Identify which cell holds the provided text, then report its (x, y) central coordinate. 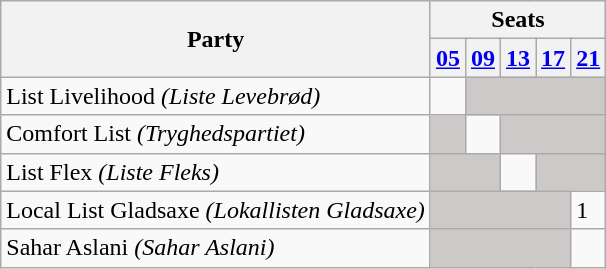
17 (554, 58)
Party (216, 39)
09 (482, 58)
Seats (518, 20)
List Livelihood (Liste Levebrød) (216, 96)
Comfort List (Tryghedspartiet) (216, 134)
List Flex (Liste Fleks) (216, 172)
21 (588, 58)
Local List Gladsaxe (Lokallisten Gladsaxe) (216, 210)
05 (448, 58)
1 (588, 210)
13 (518, 58)
Sahar Aslani (Sahar Aslani) (216, 248)
